Detect which cell encompasses the target text, then output its [x, y] center coordinate. 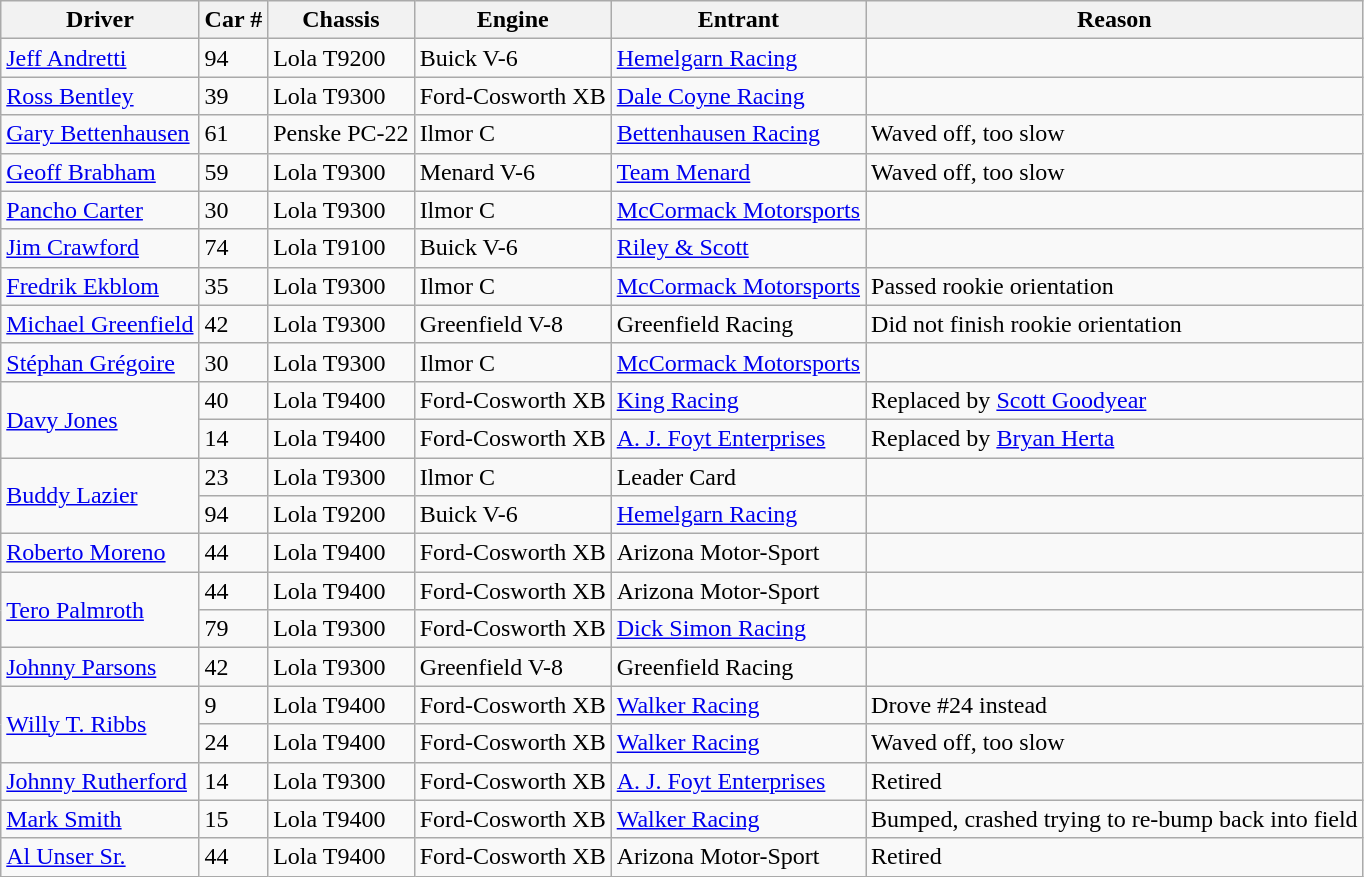
Car # [234, 20]
Driver [100, 20]
Geoff Brabham [100, 172]
Fredrik Ekblom [100, 286]
Replaced by Bryan Herta [1115, 438]
Johnny Parsons [100, 667]
Buddy Lazier [100, 496]
9 [234, 705]
Lola T9100 [341, 248]
59 [234, 172]
74 [234, 248]
Passed rookie orientation [1115, 286]
Replaced by Scott Goodyear [1115, 400]
23 [234, 477]
Reason [1115, 20]
Menard V-6 [512, 172]
24 [234, 743]
Mark Smith [100, 819]
79 [234, 629]
Willy T. Ribbs [100, 724]
Dick Simon Racing [738, 629]
Pancho Carter [100, 210]
Chassis [341, 20]
61 [234, 134]
Riley & Scott [738, 248]
Roberto Moreno [100, 553]
Bettenhausen Racing [738, 134]
King Racing [738, 400]
Stéphan Grégoire [100, 362]
Davy Jones [100, 419]
Entrant [738, 20]
Al Unser Sr. [100, 857]
Tero Palmroth [100, 610]
Leader Card [738, 477]
Did not finish rookie orientation [1115, 324]
Michael Greenfield [100, 324]
Penske PC-22 [341, 134]
Johnny Rutherford [100, 781]
35 [234, 286]
Jeff Andretti [100, 58]
Jim Crawford [100, 248]
Drove #24 instead [1115, 705]
Gary Bettenhausen [100, 134]
40 [234, 400]
15 [234, 819]
Engine [512, 20]
Team Menard [738, 172]
Bumped, crashed trying to re-bump back into field [1115, 819]
Dale Coyne Racing [738, 96]
39 [234, 96]
Ross Bentley [100, 96]
